Identify which cell holds the provided text, then report its [x, y] central coordinate. 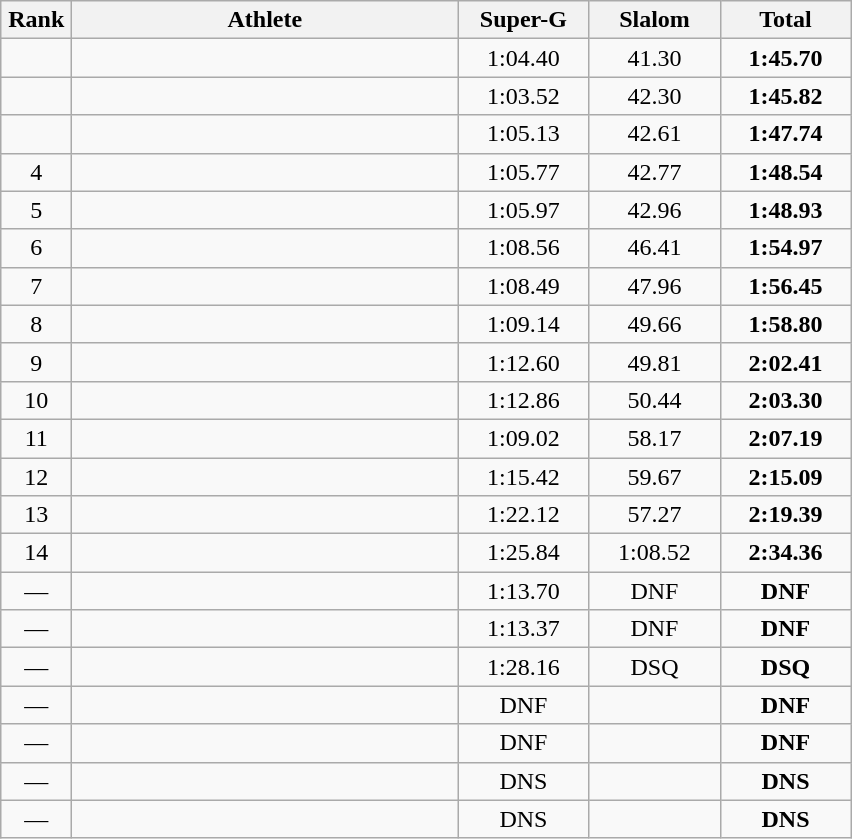
1:04.40 [524, 58]
Total [786, 20]
2:07.19 [786, 438]
1:05.13 [524, 134]
1:08.49 [524, 286]
58.17 [654, 438]
1:54.97 [786, 248]
5 [36, 210]
1:45.82 [786, 96]
42.61 [654, 134]
42.96 [654, 210]
7 [36, 286]
Super-G [524, 20]
1:58.80 [786, 324]
49.81 [654, 362]
59.67 [654, 477]
Athlete [265, 20]
1:47.74 [786, 134]
1:28.16 [524, 667]
1:48.93 [786, 210]
1:08.52 [654, 553]
47.96 [654, 286]
2:15.09 [786, 477]
42.30 [654, 96]
1:09.02 [524, 438]
1:05.97 [524, 210]
2:03.30 [786, 400]
10 [36, 400]
1:12.60 [524, 362]
6 [36, 248]
42.77 [654, 172]
13 [36, 515]
1:09.14 [524, 324]
1:05.77 [524, 172]
1:45.70 [786, 58]
1:15.42 [524, 477]
8 [36, 324]
2:34.36 [786, 553]
12 [36, 477]
1:12.86 [524, 400]
57.27 [654, 515]
50.44 [654, 400]
4 [36, 172]
41.30 [654, 58]
2:19.39 [786, 515]
1:03.52 [524, 96]
11 [36, 438]
2:02.41 [786, 362]
1:48.54 [786, 172]
1:56.45 [786, 286]
49.66 [654, 324]
46.41 [654, 248]
Slalom [654, 20]
1:25.84 [524, 553]
1:13.37 [524, 629]
9 [36, 362]
1:13.70 [524, 591]
14 [36, 553]
1:08.56 [524, 248]
1:22.12 [524, 515]
Rank [36, 20]
